Detect which cell encompasses the target text, then output its (X, Y) center coordinate. 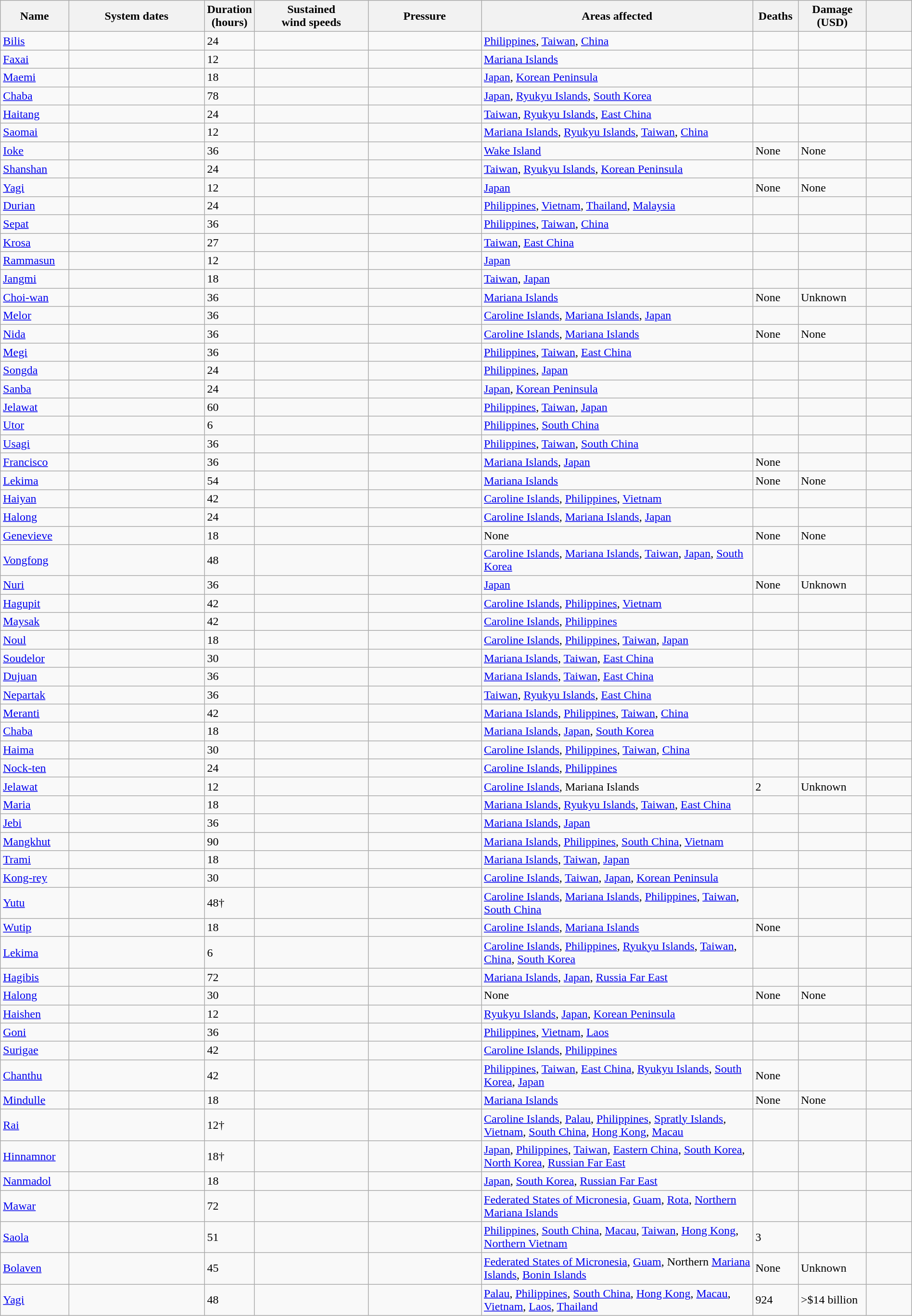
Philippines, South China (617, 425)
Meranti (35, 713)
Rammasun (35, 261)
Mangkhut (35, 842)
Krosa (35, 242)
924 (775, 1300)
Taiwan, East China (617, 242)
Wutip (35, 928)
Saomai (35, 132)
Goni (35, 1032)
Mariana Islands, Ryukyu Islands, Taiwan, East China (617, 805)
Mawar (35, 1206)
Maria (35, 805)
Nida (35, 334)
Ryukyu Islands, Japan, Korean Peninsula (617, 1014)
Jangmi (35, 279)
51 (229, 1238)
Sustainedwind speeds (311, 16)
27 (229, 242)
Haima (35, 750)
Bolaven (35, 1268)
Shanshan (35, 169)
Philippines, Taiwan, East China (617, 352)
Damage(USD) (832, 16)
Pressure (425, 16)
Mariana Islands, Japan, South Korea (617, 731)
Japan, Ryukyu Islands, South Korea (617, 96)
Vongfong (35, 560)
90 (229, 842)
54 (229, 480)
Caroline Islands, Mariana Islands, Taiwan, Japan, South Korea (617, 560)
Philippines, Japan (617, 371)
Hagibis (35, 977)
Federated States of Micronesia, Guam, Rota, Northern Mariana Islands (617, 1206)
Megi (35, 352)
Melor (35, 316)
Mariana Islands, Japan, Russia Far East (617, 977)
12† (229, 1125)
Federated States of Micronesia, Guam, Northern Mariana Islands, Bonin Islands (617, 1268)
Duration(hours) (229, 16)
Nuri (35, 585)
Haitang (35, 114)
Hagupit (35, 603)
System dates (137, 16)
Durian (35, 205)
Rai (35, 1125)
Japan, South Korea, Russian Far East (617, 1181)
Genevieve (35, 536)
Name (35, 16)
Francisco (35, 462)
3 (775, 1238)
Caroline Islands, Philippines, Taiwan, Japan (617, 640)
18† (229, 1156)
Philippines, Taiwan, East China, Ryukyu Islands, South Korea, Japan (617, 1075)
Kong-rey (35, 878)
Palau, Philippines, South China, Hong Kong, Macau, Vietnam, Laos, Thailand (617, 1300)
Haiyan (35, 498)
Caroline Islands, Mariana Islands, Philippines, Taiwan, South China (617, 903)
Philippines, Taiwan, Japan (617, 407)
Surigae (35, 1050)
Caroline Islands, Taiwan, Japan, Korean Peninsula (617, 878)
Hinnamnor (35, 1156)
Trami (35, 860)
Haishen (35, 1014)
Taiwan, Ryukyu Islands, Korean Peninsula (617, 169)
Mindulle (35, 1100)
Maemi (35, 77)
Songda (35, 371)
Bilis (35, 41)
Noul (35, 640)
Deaths (775, 16)
78 (229, 96)
Wake Island (617, 151)
Ioke (35, 151)
48† (229, 903)
Chanthu (35, 1075)
Faxai (35, 59)
Philippines, Vietnam, Thailand, Malaysia (617, 205)
Usagi (35, 444)
Mariana Islands, Philippines, South China, Vietnam (617, 842)
Mariana Islands, Philippines, Taiwan, China (617, 713)
Nepartak (35, 695)
Caroline Islands, Philippines, Ryukyu Islands, Taiwan, China, South Korea (617, 953)
Maysak (35, 622)
Utor (35, 425)
Japan, Philippines, Taiwan, Eastern China, South Korea, North Korea, Russian Far East (617, 1156)
Sanba (35, 389)
Dujuan (35, 677)
Choi-wan (35, 297)
Mariana Islands, Taiwan, Japan (617, 860)
Saola (35, 1238)
Yutu (35, 903)
60 (229, 407)
Caroline Islands, Palau, Philippines, Spratly Islands, Vietnam, South China, Hong Kong, Macau (617, 1125)
Areas affected (617, 16)
Nock-ten (35, 768)
>$14 billion (832, 1300)
Taiwan, Japan (617, 279)
Nanmadol (35, 1181)
45 (229, 1268)
Caroline Islands, Philippines, Taiwan, China (617, 750)
Philippines, South China, Macau, Taiwan, Hong Kong, Northern Vietnam (617, 1238)
Sepat (35, 224)
Philippines, Vietnam, Laos (617, 1032)
Jebi (35, 823)
Mariana Islands, Ryukyu Islands, Taiwan, China (617, 132)
Soudelor (35, 658)
Philippines, Taiwan, South China (617, 444)
2 (775, 786)
